Detect which cell encompasses the target text, then output its (X, Y) center coordinate. 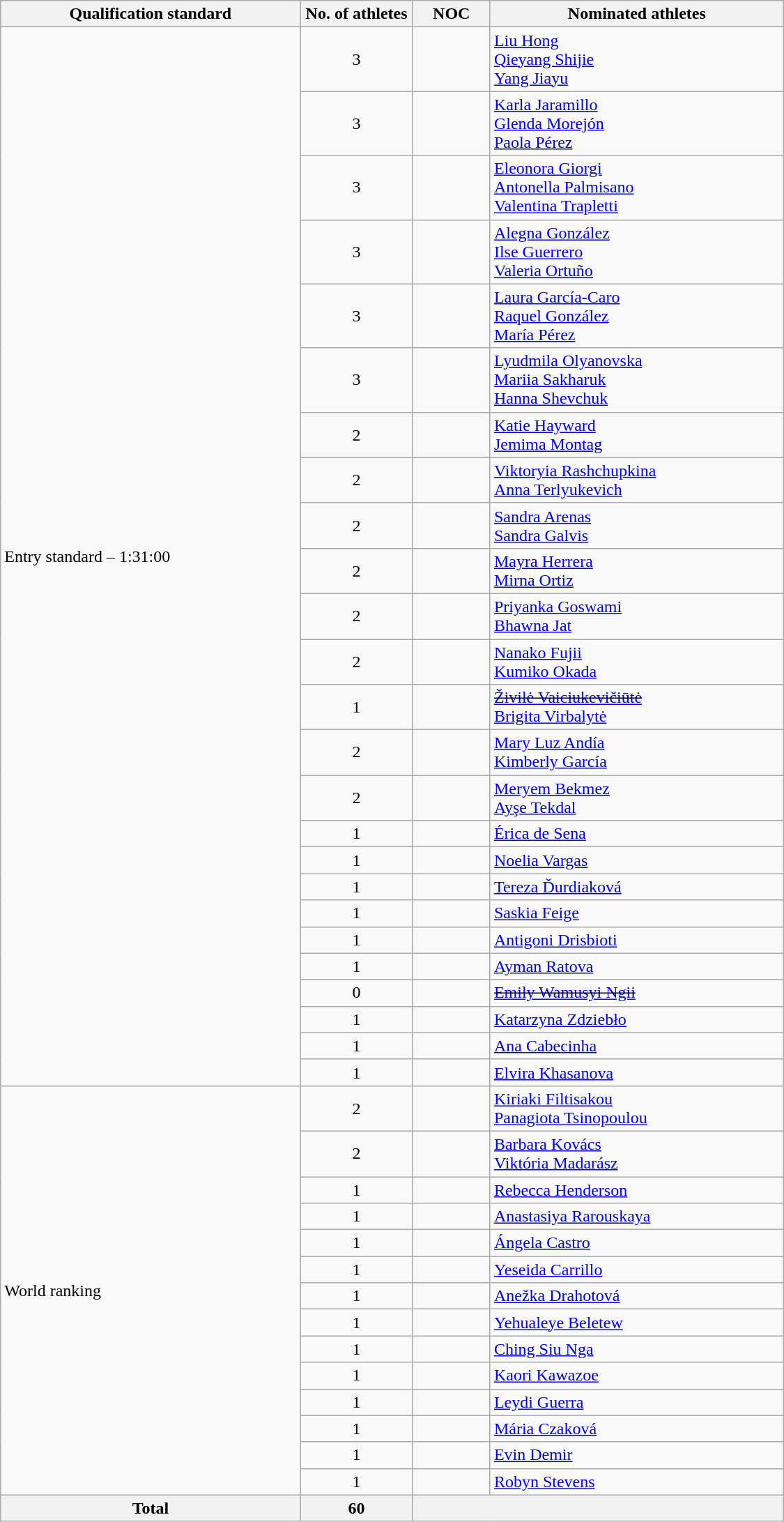
Kiriaki FiltisakouPanagiota Tsinopoulou (637, 1109)
Mária Czaková (637, 1429)
Kaori Kawazoe (637, 1376)
Sandra ArenasSandra Galvis (637, 526)
Tereza Ďurdiaková (637, 887)
Lyudmila OlyanovskaMariia SakharukHanna Shevchuk (637, 380)
Emily Wamusyi Ngii (637, 993)
Nominated athletes (637, 14)
Anežka Drahotová (637, 1296)
Barbara KovácsViktória Madarász (637, 1153)
Saskia Feige (637, 913)
Noelia Vargas (637, 860)
Mary Luz AndíaKimberly García (637, 753)
Meryem BekmezAyşe Tekdal (637, 798)
Nanako FujiiKumiko Okada (637, 661)
Katie HaywardJemima Montag (637, 435)
Leydi Guerra (637, 1402)
Ayman Ratova (637, 966)
Yeseida Carrillo (637, 1270)
NOC (452, 14)
60 (357, 1508)
Ching Siu Nga (637, 1349)
Antigoni Drisbioti (637, 940)
Total (151, 1508)
Laura García-CaroRaquel GonzálezMaría Pérez (637, 316)
Alegna GonzálezIlse GuerreroValeria Ortuño (637, 252)
Mayra HerreraMirna Ortiz (637, 570)
Karla JaramilloGlenda MorejónPaola Pérez (637, 123)
Liu HongQieyang ShijieYang Jiayu (637, 59)
Ángela Castro (637, 1243)
Rebecca Henderson (637, 1190)
Evin Demir (637, 1455)
Entry standard – 1:31:00 (151, 556)
Elvira Khasanova (637, 1072)
Živilė Vaiciukevičiūtė Brigita Virbalytė (637, 707)
No. of athletes (357, 14)
World ranking (151, 1290)
Qualification standard (151, 14)
Anastasiya Rarouskaya (637, 1217)
Robyn Stevens (637, 1482)
Érica de Sena (637, 834)
0 (357, 993)
Priyanka GoswamiBhawna Jat (637, 616)
Yehualeye Beletew (637, 1323)
Ana Cabecinha (637, 1046)
Viktoryia RashchupkinaAnna Terlyukevich (637, 480)
Eleonora GiorgiAntonella PalmisanoValentina Trapletti (637, 188)
Katarzyna Zdziebło (637, 1019)
